Determine the (x, y) coordinate at the center of the cell enclosing the given text.  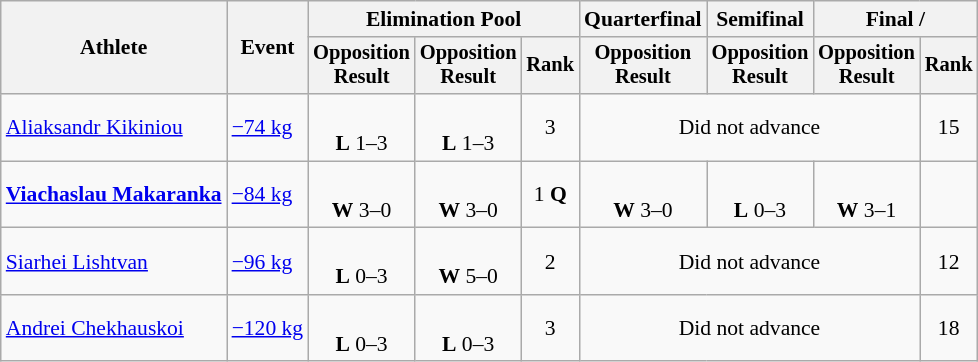
W 5–0 (468, 262)
−96 kg (268, 262)
Athlete (114, 48)
W 3–1 (866, 194)
15 (949, 128)
1 Q (550, 194)
Viachaslau Makaranka (114, 194)
−74 kg (268, 128)
−120 kg (268, 328)
Siarhei Lishtvan (114, 262)
Aliaksandr Kikiniou (114, 128)
Andrei Chekhauskoi (114, 328)
Semifinal (760, 19)
Elimination Pool (444, 19)
Final / (895, 19)
18 (949, 328)
12 (949, 262)
Quarterfinal (643, 19)
Event (268, 48)
2 (550, 262)
−84 kg (268, 194)
